Detect which cell encompasses the target text, then output its [X, Y] center coordinate. 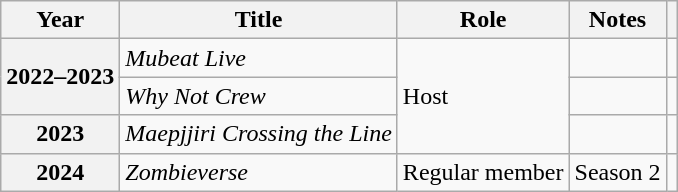
Maepjjiri Crossing the Line [259, 134]
Role [483, 20]
Host [483, 96]
Title [259, 20]
Year [60, 20]
2022–2023 [60, 77]
Notes [618, 20]
Regular member [483, 172]
Mubeat Live [259, 58]
Zombieverse [259, 172]
2023 [60, 134]
Why Not Crew [259, 96]
Season 2 [618, 172]
2024 [60, 172]
